Return the (x, y) coordinate for the center point of the cell that contains the specified text.  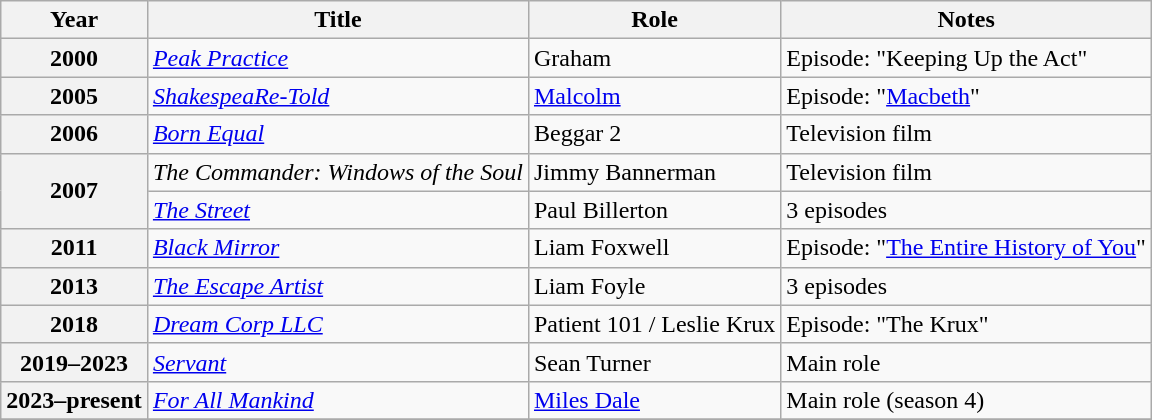
2011 (74, 248)
Dream Corp LLC (338, 324)
Year (74, 20)
2007 (74, 191)
2023–present (74, 400)
Servant (338, 362)
Episode: "The Krux" (966, 324)
Malcolm (654, 96)
Main role (966, 362)
The Escape Artist (338, 286)
The Commander: Windows of the Soul (338, 172)
Graham (654, 58)
Episode: "The Entire History of You" (966, 248)
Miles Dale (654, 400)
Role (654, 20)
Black Mirror (338, 248)
Patient 101 / Leslie Krux (654, 324)
Notes (966, 20)
Peak Practice (338, 58)
Born Equal (338, 134)
2019–2023 (74, 362)
2006 (74, 134)
2000 (74, 58)
Main role (season 4) (966, 400)
ShakespeaRe-Told (338, 96)
2013 (74, 286)
Liam Foxwell (654, 248)
Episode: "Keeping Up the Act" (966, 58)
Title (338, 20)
Liam Foyle (654, 286)
The Street (338, 210)
Beggar 2 (654, 134)
Jimmy Bannerman (654, 172)
Episode: "Macbeth" (966, 96)
Paul Billerton (654, 210)
For All Mankind (338, 400)
2005 (74, 96)
2018 (74, 324)
Sean Turner (654, 362)
